Scan for the cell matching the given text and deliver its (x, y) coordinate at center. 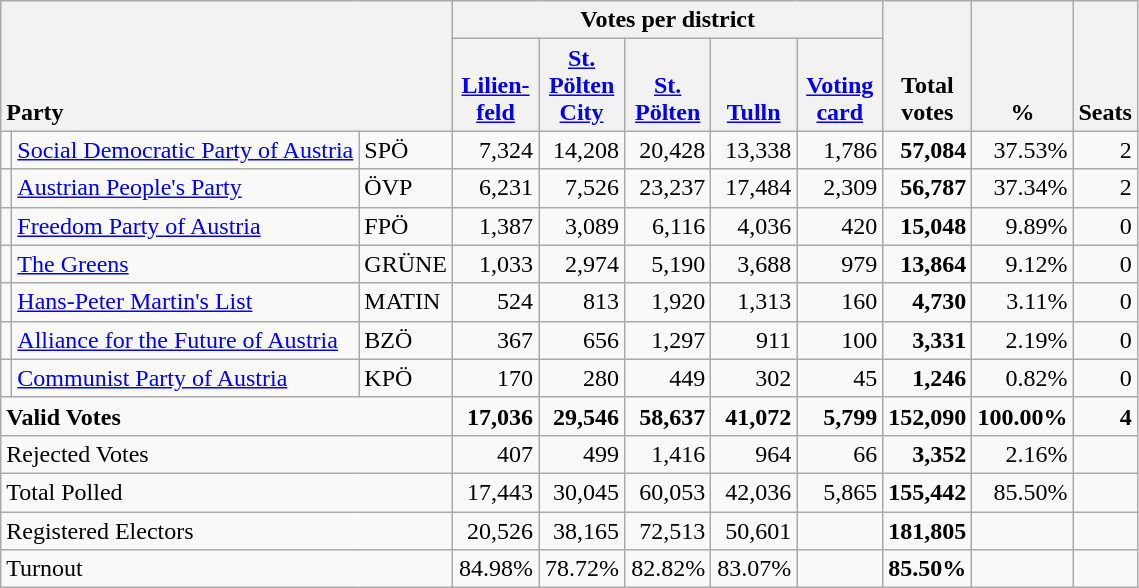
38,165 (582, 531)
3,089 (582, 226)
3.11% (1022, 302)
Lilien-feld (496, 85)
964 (754, 454)
813 (582, 302)
367 (496, 340)
5,865 (840, 492)
449 (668, 378)
41,072 (754, 416)
5,799 (840, 416)
280 (582, 378)
MATIN (406, 302)
499 (582, 454)
29,546 (582, 416)
14,208 (582, 150)
Social Democratic Party of Austria (186, 150)
37.53% (1022, 150)
FPÖ (406, 226)
84.98% (496, 569)
524 (496, 302)
% (1022, 66)
2.19% (1022, 340)
420 (840, 226)
KPÖ (406, 378)
St.Pölten (668, 85)
1,297 (668, 340)
Total Polled (227, 492)
SPÖ (406, 150)
72,513 (668, 531)
78.72% (582, 569)
152,090 (928, 416)
2,309 (840, 188)
155,442 (928, 492)
1,786 (840, 150)
1,920 (668, 302)
17,036 (496, 416)
BZÖ (406, 340)
2.16% (1022, 454)
Rejected Votes (227, 454)
Austrian People's Party (186, 188)
Party (227, 66)
42,036 (754, 492)
0.82% (1022, 378)
Seats (1105, 66)
56,787 (928, 188)
60,053 (668, 492)
1,246 (928, 378)
979 (840, 264)
2,974 (582, 264)
ÖVP (406, 188)
181,805 (928, 531)
15,048 (928, 226)
160 (840, 302)
45 (840, 378)
66 (840, 454)
Valid Votes (227, 416)
82.82% (668, 569)
37.34% (1022, 188)
3,331 (928, 340)
7,324 (496, 150)
Tulln (754, 85)
4,036 (754, 226)
20,428 (668, 150)
Totalvotes (928, 66)
GRÜNE (406, 264)
The Greens (186, 264)
100 (840, 340)
3,352 (928, 454)
3,688 (754, 264)
302 (754, 378)
17,484 (754, 188)
Communist Party of Austria (186, 378)
St.PöltenCity (582, 85)
4,730 (928, 302)
407 (496, 454)
Hans-Peter Martin's List (186, 302)
Votingcard (840, 85)
Freedom Party of Austria (186, 226)
1,416 (668, 454)
17,443 (496, 492)
100.00% (1022, 416)
Votes per district (668, 20)
6,116 (668, 226)
20,526 (496, 531)
170 (496, 378)
13,338 (754, 150)
7,526 (582, 188)
1,313 (754, 302)
83.07% (754, 569)
6,231 (496, 188)
656 (582, 340)
Registered Electors (227, 531)
50,601 (754, 531)
9.12% (1022, 264)
13,864 (928, 264)
30,045 (582, 492)
1,033 (496, 264)
9.89% (1022, 226)
5,190 (668, 264)
58,637 (668, 416)
4 (1105, 416)
23,237 (668, 188)
1,387 (496, 226)
Turnout (227, 569)
911 (754, 340)
Alliance for the Future of Austria (186, 340)
57,084 (928, 150)
